Provide the [x, y] coordinate of the cell's center where the given text is located.  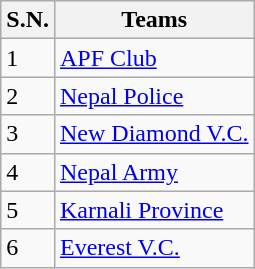
S.N. [28, 20]
1 [28, 58]
6 [28, 248]
Nepal Army [154, 172]
5 [28, 210]
3 [28, 134]
Teams [154, 20]
2 [28, 96]
New Diamond V.C. [154, 134]
Everest V.C. [154, 248]
Nepal Police [154, 96]
4 [28, 172]
APF Club [154, 58]
Karnali Province [154, 210]
